Identify which cell holds the provided text, then report its [X, Y] central coordinate. 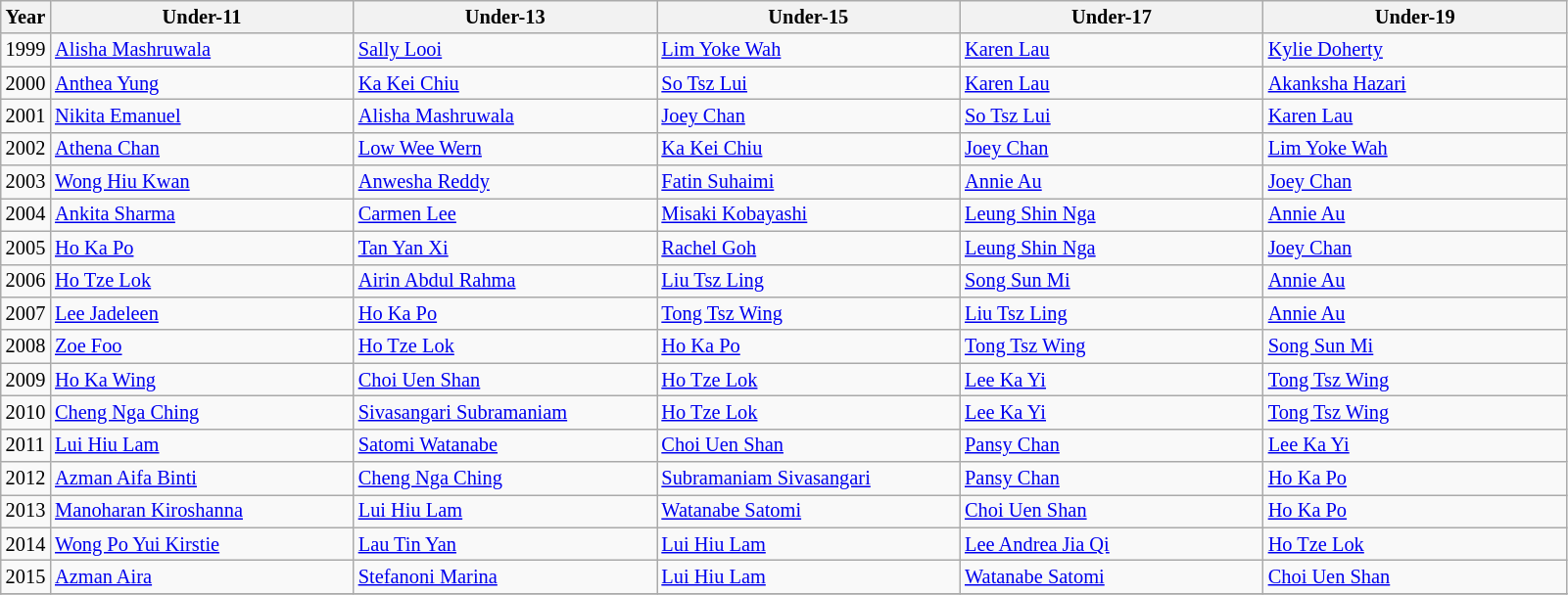
Under-15 [808, 17]
Nikita Emanuel [202, 115]
Tan Yan Xi [505, 248]
Lau Tin Yan [505, 544]
Azman Aira [202, 576]
2005 [25, 248]
Misaki Kobayashi [808, 214]
2008 [25, 346]
2007 [25, 313]
Wong Po Yui Kirstie [202, 544]
2009 [25, 380]
Under-19 [1415, 17]
2006 [25, 281]
Zoe Foo [202, 346]
Sivasangari Subramaniam [505, 412]
Satomi Watanabe [505, 445]
Subramaniam Sivasangari [808, 479]
Azman Aifa Binti [202, 479]
Under-17 [1112, 17]
Wong Hiu Kwan [202, 182]
Manoharan Kiroshanna [202, 511]
1999 [25, 50]
2014 [25, 544]
Low Wee Wern [505, 149]
Ho Ka Wing [202, 380]
Athena Chan [202, 149]
Lee Andrea Jia Qi [1112, 544]
2012 [25, 479]
Anthea Yung [202, 83]
Year [25, 17]
2010 [25, 412]
Under-11 [202, 17]
Fatin Suhaimi [808, 182]
Under-13 [505, 17]
Stefanoni Marina [505, 576]
2015 [25, 576]
2002 [25, 149]
Kylie Doherty [1415, 50]
2001 [25, 115]
2013 [25, 511]
Airin Abdul Rahma [505, 281]
Lee Jadeleen [202, 313]
2011 [25, 445]
Akanksha Hazari [1415, 83]
2003 [25, 182]
Sally Looi [505, 50]
Carmen Lee [505, 214]
Rachel Goh [808, 248]
2000 [25, 83]
Ankita Sharma [202, 214]
Anwesha Reddy [505, 182]
2004 [25, 214]
